Extract the [x, y] coordinate from the center of the cell holding the provided text.  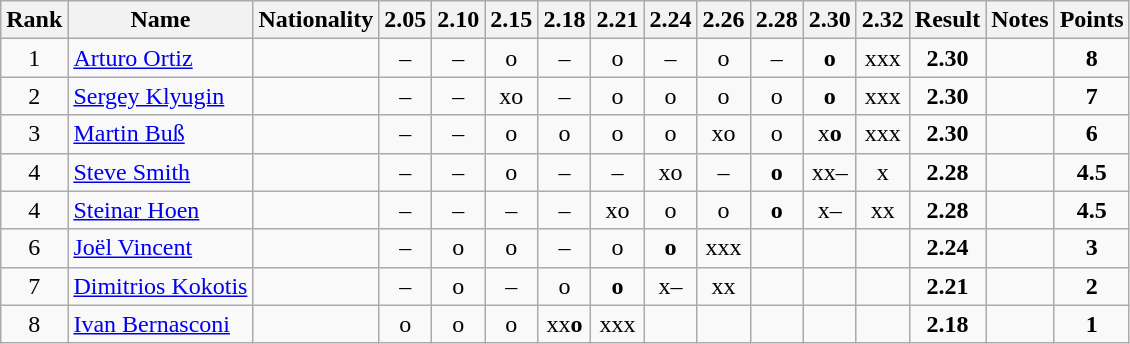
Nationality [316, 20]
Name [160, 20]
2.15 [512, 20]
2.32 [882, 20]
2.05 [406, 20]
xx– [830, 172]
2.10 [458, 20]
Steve Smith [160, 172]
x [882, 172]
Result [947, 20]
Sergey Klyugin [160, 96]
xxo [564, 324]
Steinar Hoen [160, 210]
Rank [34, 20]
Dimitrios Kokotis [160, 286]
Arturo Ortiz [160, 58]
2.26 [724, 20]
Joël Vincent [160, 248]
Notes [1020, 20]
Ivan Bernasconi [160, 324]
Martin Buß [160, 134]
Points [1092, 20]
